Return (X, Y) of the center of cell containing provided text 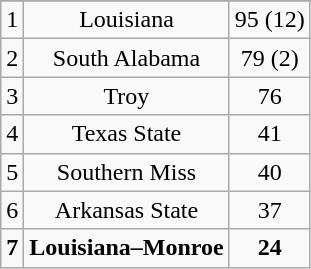
24 (270, 248)
5 (12, 172)
Louisiana (126, 20)
1 (12, 20)
4 (12, 134)
6 (12, 210)
40 (270, 172)
76 (270, 96)
2 (12, 58)
95 (12) (270, 20)
Louisiana–Monroe (126, 248)
37 (270, 210)
3 (12, 96)
41 (270, 134)
79 (2) (270, 58)
Arkansas State (126, 210)
Texas State (126, 134)
7 (12, 248)
South Alabama (126, 58)
Southern Miss (126, 172)
Troy (126, 96)
